Detect which cell encompasses the target text, then output its [X, Y] center coordinate. 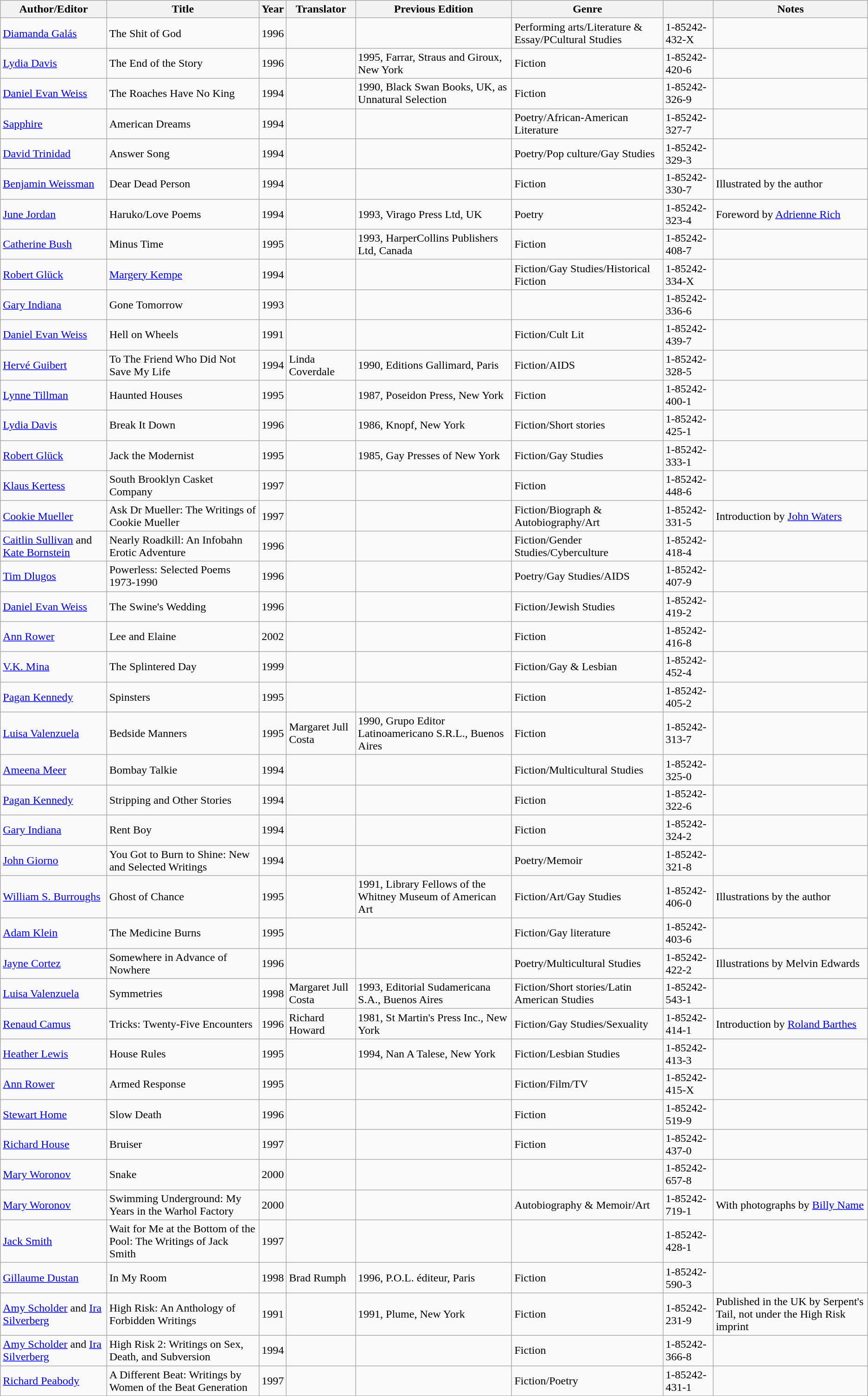
Diamanda Galás [54, 33]
1-85242-419-2 [688, 607]
Haunted Houses [183, 395]
Fiction/AIDS [587, 365]
1-85242-331-5 [688, 516]
1-85242-313-7 [688, 733]
1985, Gay Presses of New York [434, 455]
Poetry/Memoir [587, 860]
1-85242-437-0 [688, 1145]
The Splintered Day [183, 667]
Haruko/Love Poems [183, 214]
Fiction/Short stories [587, 426]
Symmetries [183, 993]
1996, P.O.L. éditeur, Paris [434, 1277]
Ameena Meer [54, 770]
Notes [790, 9]
1-85242-408-7 [688, 244]
1990, Black Swan Books, UK, as Unnatural Selection [434, 94]
Bombay Talkie [183, 770]
Genre [587, 9]
To The Friend Who Did Not Save My Life [183, 365]
A Different Beat: Writings by Women of the Beat Generation [183, 1380]
Jayne Cortez [54, 964]
1-85242-413-3 [688, 1054]
Illustrated by the author [790, 184]
1-85242-405-2 [688, 697]
Heather Lewis [54, 1054]
1993, Editorial Sudamericana S.A., Buenos Aires [434, 993]
Answer Song [183, 154]
Introduction by John Waters [790, 516]
Richard Howard [321, 1024]
Armed Response [183, 1084]
Minus Time [183, 244]
1993, HarperCollins Publishers Ltd, Canada [434, 244]
Bedside Manners [183, 733]
1-85242-590-3 [688, 1277]
In My Room [183, 1277]
Fiction/Art/Gay Studies [587, 897]
Fiction/Lesbian Studies [587, 1054]
1-85242-719-1 [688, 1205]
1-85242-333-1 [688, 455]
Illustrations by Melvin Edwards [790, 964]
House Rules [183, 1054]
1-85242-422-2 [688, 964]
1990, Editions Gallimard, Paris [434, 365]
1-85242-326-9 [688, 94]
Fiction/Multicultural Studies [587, 770]
Fiction/Gay Studies/Historical Fiction [587, 275]
Gillaume Dustan [54, 1277]
Adam Klein [54, 933]
Tricks: Twenty-Five Encounters [183, 1024]
1-85242-406-0 [688, 897]
1-85242-418-4 [688, 546]
Introduction by Roland Barthes [790, 1024]
John Giorno [54, 860]
Tim Dlugos [54, 576]
Klaus Kertess [54, 486]
Richard House [54, 1145]
Fiction/Gay Studies/Sexuality [587, 1024]
Bruiser [183, 1145]
Poetry/Gay Studies/AIDS [587, 576]
Benjamin Weissman [54, 184]
Poetry/Pop culture/Gay Studies [587, 154]
Title [183, 9]
Break It Down [183, 426]
Caitlin Sullivan and Kate Bornstein [54, 546]
The End of the Story [183, 63]
1995, Farrar, Straus and Giroux, New York [434, 63]
You Got to Burn to Shine: New and Selected Writings [183, 860]
Fiction/Film/TV [587, 1084]
1-85242-420-6 [688, 63]
1-85242-431-1 [688, 1380]
High Risk: An Anthology of Forbidden Writings [183, 1314]
1981, St Martin's Press Inc., New York [434, 1024]
David Trinidad [54, 154]
Illustrations by the author [790, 897]
Year [273, 9]
Swimming Underground: My Years in the Warhol Factory [183, 1205]
Dear Dead Person [183, 184]
Poetry [587, 214]
Renaud Camus [54, 1024]
Stripping and Other Stories [183, 800]
1-85242-519-9 [688, 1114]
The Shit of God [183, 33]
Translator [321, 9]
1-85242-448-6 [688, 486]
1-85242-414-1 [688, 1024]
Somewhere in Advance of Nowhere [183, 964]
Slow Death [183, 1114]
1-85242-415-X [688, 1084]
1-85242-324-2 [688, 830]
Jack the Modernist [183, 455]
Sapphire [54, 123]
1-85242-543-1 [688, 993]
With photographs by Billy Name [790, 1205]
1-85242-452-4 [688, 667]
1993 [273, 304]
Nearly Roadkill: An Infobahn Erotic Adventure [183, 546]
Hervé Guibert [54, 365]
Ask Dr Mueller: The Writings of Cookie Mueller [183, 516]
Catherine Bush [54, 244]
1-85242-231-9 [688, 1314]
1987, Poseidon Press, New York [434, 395]
Gone Tomorrow [183, 304]
V.K. Mina [54, 667]
1-85242-407-9 [688, 576]
Fiction/Short stories/Latin American Studies [587, 993]
Powerless: Selected Poems 1973-1990 [183, 576]
1-85242-400-1 [688, 395]
1-85242-328-5 [688, 365]
Hell on Wheels [183, 335]
1-85242-321-8 [688, 860]
Lee and Elaine [183, 636]
The Roaches Have No King [183, 94]
Published in the UK by Serpent's Tail, not under the High Risk imprint [790, 1314]
Richard Peabody [54, 1380]
The Swine's Wedding [183, 607]
Fiction/Gay Studies [587, 455]
Autobiography & Memoir/Art [587, 1205]
1-85242-439-7 [688, 335]
Fiction/Jewish Studies [587, 607]
1-85242-322-6 [688, 800]
1999 [273, 667]
1-85242-325-0 [688, 770]
Fiction/Gender Studies/Cyberculture [587, 546]
1-85242-428-1 [688, 1241]
American Dreams [183, 123]
1-85242-416-8 [688, 636]
Rent Boy [183, 830]
South Brooklyn Casket Company [183, 486]
1-85242-323-4 [688, 214]
The Medicine Burns [183, 933]
Linda Coverdale [321, 365]
Ghost of Chance [183, 897]
Jack Smith [54, 1241]
1986, Knopf, New York [434, 426]
1-85242-330-7 [688, 184]
1-85242-403-6 [688, 933]
1-85242-366-8 [688, 1351]
Snake [183, 1174]
Lynne Tillman [54, 395]
Fiction/Poetry [587, 1380]
Fiction/Gay & Lesbian [587, 667]
Poetry/African-American Literature [587, 123]
1-85242-425-1 [688, 426]
1-85242-327-7 [688, 123]
Margery Kempe [183, 275]
Wait for Me at the Bottom of the Pool: The Writings of Jack Smith [183, 1241]
1-85242-334-X [688, 275]
Stewart Home [54, 1114]
Fiction/Cult Lit [587, 335]
Poetry/Multicultural Studies [587, 964]
Spinsters [183, 697]
1990, Grupo Editor Latinoamericano S.R.L., Buenos Aires [434, 733]
June Jordan [54, 214]
1-85242-657-8 [688, 1174]
2002 [273, 636]
Brad Rumph [321, 1277]
Foreword by Adrienne Rich [790, 214]
William S. Burroughs [54, 897]
1-85242-432-X [688, 33]
Fiction/Biograph & Autobiography/Art [587, 516]
Cookie Mueller [54, 516]
1-85242-336-6 [688, 304]
1991, Plume, New York [434, 1314]
1-85242-329-3 [688, 154]
Author/Editor [54, 9]
Performing arts/Literature & Essay/PCultural Studies [587, 33]
Fiction/Gay literature [587, 933]
1993, Virago Press Ltd, UK [434, 214]
High Risk 2: Writings on Sex, Death, and Subversion [183, 1351]
1991, Library Fellows of the Whitney Museum of American Art [434, 897]
Previous Edition [434, 9]
1994, Nan A Talese, New York [434, 1054]
